Locate the cell with the specified text and output its [X, Y] center coordinate. 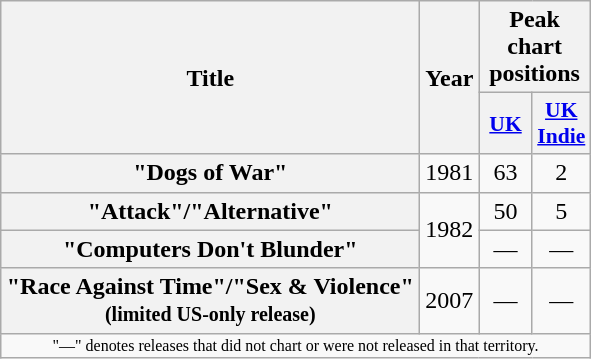
"—" denotes releases that did not chart or were not released in that territory. [296, 345]
"Computers Don't Blunder" [210, 249]
"Race Against Time"/"Sex & Violence" (limited US-only release) [210, 300]
"Dogs of War" [210, 173]
5 [561, 211]
UK [506, 124]
2007 [450, 300]
1981 [450, 173]
63 [506, 173]
UK Indie [561, 124]
Year [450, 78]
50 [506, 211]
1982 [450, 230]
2 [561, 173]
"Attack"/"Alternative" [210, 211]
Title [210, 78]
Peak chart positions [534, 47]
